Find where the given text appears and provide that cell's center as [X, Y] coordinate. 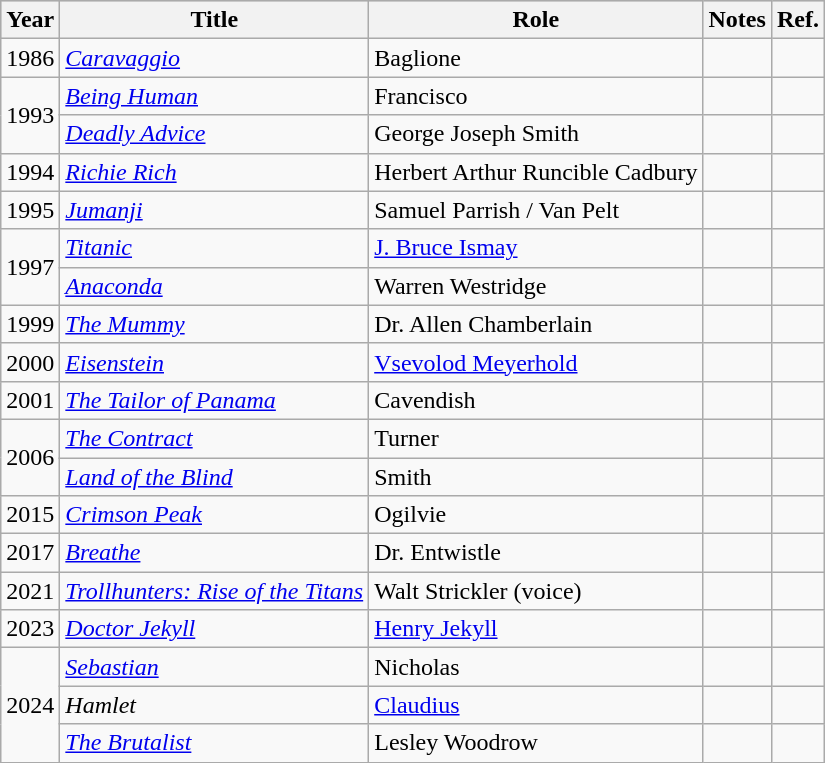
Land of the Blind [214, 477]
Dr. Entwistle [536, 553]
2023 [30, 629]
Herbert Arthur Runcible Cadbury [536, 172]
Sebastian [214, 667]
Henry Jekyll [536, 629]
Breathe [214, 553]
Being Human [214, 96]
2015 [30, 515]
2006 [30, 457]
Warren Westridge [536, 286]
Trollhunters: Rise of the Titans [214, 591]
Anaconda [214, 286]
The Tailor of Panama [214, 400]
Notes [737, 20]
Smith [536, 477]
George Joseph Smith [536, 134]
2001 [30, 400]
The Mummy [214, 324]
2021 [30, 591]
Caravaggio [214, 58]
Titanic [214, 248]
1995 [30, 210]
Jumanji [214, 210]
Francisco [536, 96]
2024 [30, 705]
Nicholas [536, 667]
1986 [30, 58]
The Brutalist [214, 743]
1993 [30, 115]
Turner [536, 438]
1999 [30, 324]
Crimson Peak [214, 515]
Doctor Jekyll [214, 629]
Cavendish [536, 400]
Dr. Allen Chamberlain [536, 324]
Vsevolod Meyerhold [536, 362]
Walt Strickler (voice) [536, 591]
2017 [30, 553]
Baglione [536, 58]
Lesley Woodrow [536, 743]
2000 [30, 362]
Claudius [536, 705]
Eisenstein [214, 362]
Deadly Advice [214, 134]
Title [214, 20]
Role [536, 20]
Richie Rich [214, 172]
Hamlet [214, 705]
Ref. [798, 20]
The Contract [214, 438]
Year [30, 20]
1994 [30, 172]
J. Bruce Ismay [536, 248]
1997 [30, 267]
Ogilvie [536, 515]
Samuel Parrish / Van Pelt [536, 210]
